For the text-containing cell, return its midpoint in [X, Y] coordinate format. 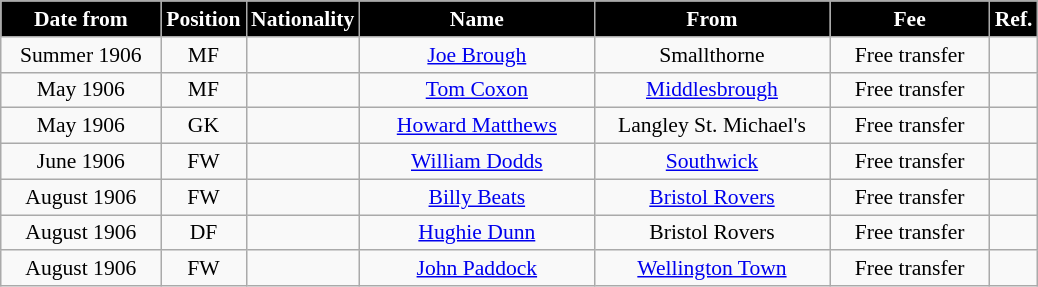
Summer 1906 [81, 55]
Ref. [1014, 19]
Howard Matthews [476, 126]
DF [204, 233]
Name [476, 19]
Southwick [712, 162]
Langley St. Michael's [712, 126]
Tom Coxon [476, 90]
Wellington Town [712, 269]
William Dodds [476, 162]
Date from [81, 19]
GK [204, 126]
Middlesbrough [712, 90]
Position [204, 19]
Billy Beats [476, 197]
Smallthorne [712, 55]
John Paddock [476, 269]
From [712, 19]
Joe Brough [476, 55]
Fee [910, 19]
June 1906 [81, 162]
Nationality [302, 19]
Hughie Dunn [476, 233]
